From the cell containing the given text, extract its center point as (X, Y) coordinate. 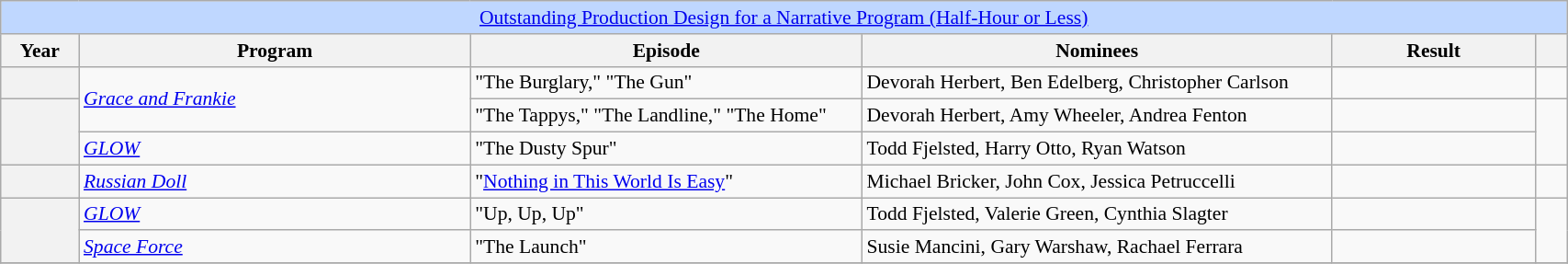
Space Force (275, 247)
Russian Doll (275, 181)
"The Burglary," "The Gun" (666, 83)
"Nothing in This World Is Easy" (666, 181)
"The Launch" (666, 247)
Grace and Frankie (275, 99)
"Up, Up, Up" (666, 214)
Nominees (1097, 51)
Result (1434, 51)
Devorah Herbert, Amy Wheeler, Andrea Fenton (1097, 116)
Michael Bricker, John Cox, Jessica Petruccelli (1097, 181)
Episode (666, 51)
Outstanding Production Design for a Narrative Program (Half-Hour or Less) (784, 17)
Susie Mancini, Gary Warshaw, Rachael Ferrara (1097, 247)
Year (40, 51)
Todd Fjelsted, Harry Otto, Ryan Watson (1097, 149)
Program (275, 51)
"The Tappys," "The Landline," "The Home" (666, 116)
Todd Fjelsted, Valerie Green, Cynthia Slagter (1097, 214)
Devorah Herbert, Ben Edelberg, Christopher Carlson (1097, 83)
"The Dusty Spur" (666, 149)
